Capture the cell that displays the provided text and extract its [X, Y] central coordinate. 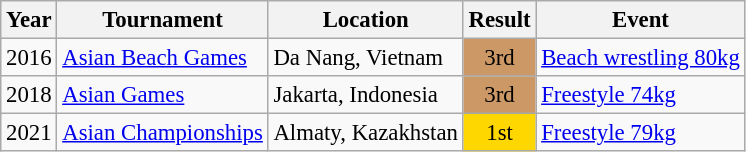
Jakarta, Indonesia [366, 95]
Freestyle 79kg [640, 133]
2016 [29, 58]
Year [29, 20]
Beach wrestling 80kg [640, 58]
Result [500, 20]
1st [500, 133]
2018 [29, 95]
Location [366, 20]
Da Nang, Vietnam [366, 58]
Almaty, Kazakhstan [366, 133]
Event [640, 20]
Asian Games [162, 95]
2021 [29, 133]
Freestyle 74kg [640, 95]
Asian Championships [162, 133]
Tournament [162, 20]
Asian Beach Games [162, 58]
